Return the (x, y) coordinate for the center point of the cell that contains the specified text.  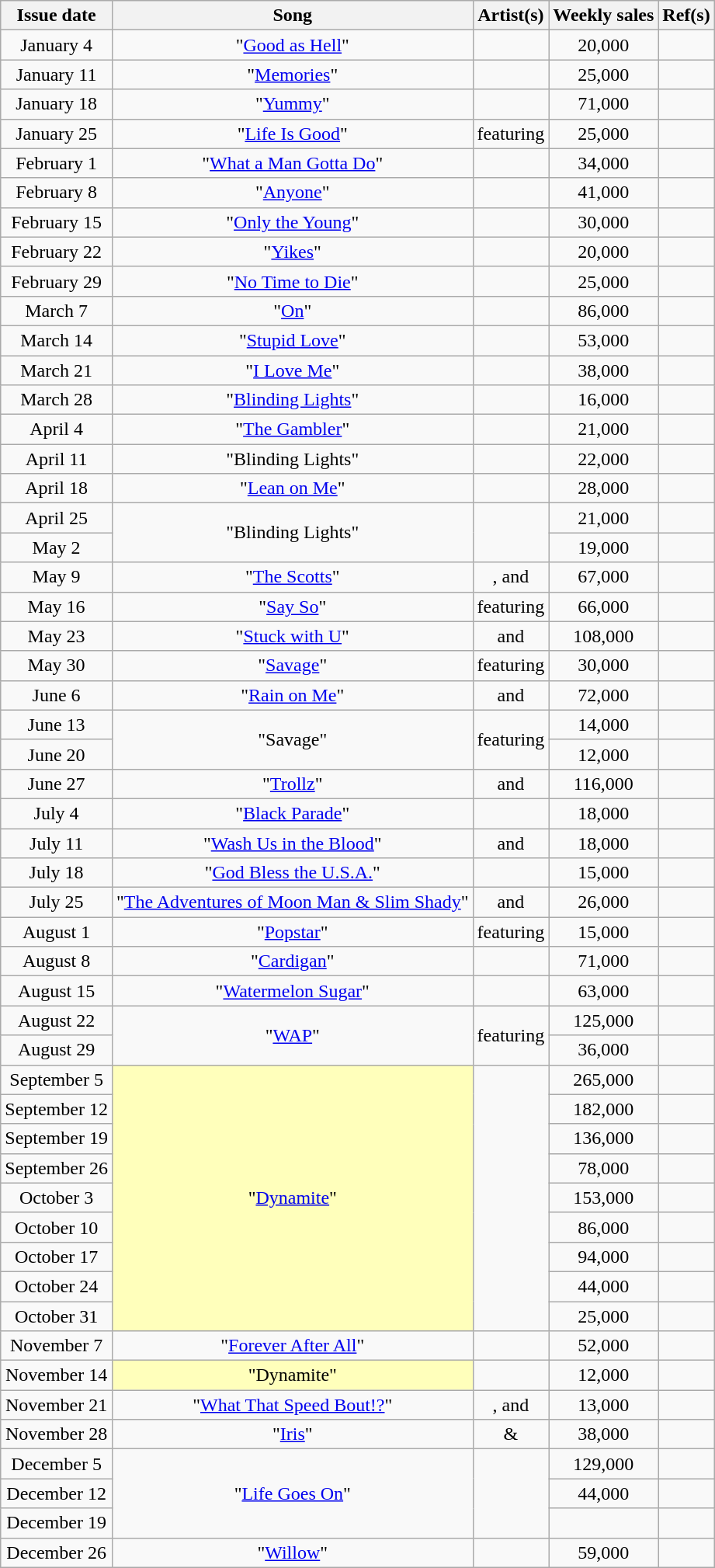
"Forever After All" (292, 1346)
153,000 (604, 1198)
April 18 (57, 488)
13,000 (604, 1405)
April 25 (57, 518)
July 18 (57, 873)
January 11 (57, 75)
"WAP" (292, 1035)
"I Love Me" (292, 370)
& (511, 1434)
December 19 (57, 1523)
August 22 (57, 1020)
September 26 (57, 1168)
"The Adventures of Moon Man & Slim Shady" (292, 902)
February 1 (57, 163)
August 1 (57, 932)
"On" (292, 311)
Song (292, 16)
June 27 (57, 784)
"Iris" (292, 1434)
"No Time to Die" (292, 281)
"Yikes" (292, 252)
26,000 (604, 902)
72,000 (604, 695)
78,000 (604, 1168)
October 17 (57, 1257)
March 14 (57, 340)
January 18 (57, 104)
41,000 (604, 193)
August 8 (57, 961)
"The Scotts" (292, 577)
February 8 (57, 193)
May 9 (57, 577)
August 29 (57, 1050)
66,000 (604, 607)
"Say So" (292, 607)
October 10 (57, 1227)
February 22 (57, 252)
28,000 (604, 488)
"Life Goes On" (292, 1493)
94,000 (604, 1257)
53,000 (604, 340)
March 21 (57, 370)
34,000 (604, 163)
19,000 (604, 548)
Weekly sales (604, 16)
"Rain on Me" (292, 695)
June 13 (57, 725)
36,000 (604, 1050)
14,000 (604, 725)
"Trollz" (292, 784)
"Anyone" (292, 193)
October 3 (57, 1198)
265,000 (604, 1080)
"What That Speed Bout!?" (292, 1405)
September 12 (57, 1109)
July 11 (57, 843)
"Black Parade" (292, 813)
June 20 (57, 754)
"Watermelon Sugar" (292, 991)
"God Bless the U.S.A." (292, 873)
52,000 (604, 1346)
October 31 (57, 1316)
"Popstar" (292, 932)
116,000 (604, 784)
129,000 (604, 1464)
182,000 (604, 1109)
"What a Man Gotta Do" (292, 163)
July 4 (57, 813)
63,000 (604, 991)
108,000 (604, 636)
March 28 (57, 400)
16,000 (604, 400)
22,000 (604, 459)
December 12 (57, 1493)
Artist(s) (511, 16)
"Memories" (292, 75)
May 2 (57, 548)
January 4 (57, 45)
Ref(s) (686, 16)
September 19 (57, 1139)
"Lean on Me" (292, 488)
February 29 (57, 281)
"Only the Young" (292, 222)
"Stupid Love" (292, 340)
December 26 (57, 1552)
"Willow" (292, 1552)
April 11 (57, 459)
July 25 (57, 902)
June 6 (57, 695)
May 16 (57, 607)
"Wash Us in the Blood" (292, 843)
"The Gambler" (292, 429)
January 25 (57, 134)
December 5 (57, 1464)
November 14 (57, 1375)
Issue date (57, 16)
February 15 (57, 222)
September 5 (57, 1080)
November 21 (57, 1405)
136,000 (604, 1139)
"Cardigan" (292, 961)
March 7 (57, 311)
"Life Is Good" (292, 134)
May 23 (57, 636)
"Yummy" (292, 104)
May 30 (57, 666)
"Stuck with U" (292, 636)
November 7 (57, 1346)
67,000 (604, 577)
"Good as Hell" (292, 45)
October 24 (57, 1286)
August 15 (57, 991)
59,000 (604, 1552)
125,000 (604, 1020)
November 28 (57, 1434)
April 4 (57, 429)
